Extract the [X, Y] coordinate from the center of the cell holding the provided text.  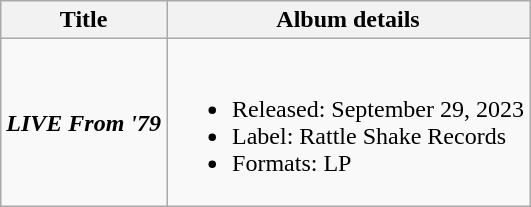
Album details [348, 20]
Released: September 29, 2023Label: Rattle Shake RecordsFormats: LP [348, 122]
LIVE From '79 [84, 122]
Title [84, 20]
